Capture the cell that displays the provided text and extract its (x, y) central coordinate. 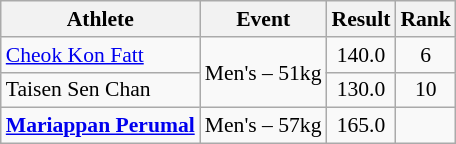
Rank (426, 19)
Athlete (100, 19)
Taisen Sen Chan (100, 90)
Men's – 51kg (264, 72)
Men's – 57kg (264, 126)
Mariappan Perumal (100, 126)
130.0 (362, 90)
165.0 (362, 126)
6 (426, 55)
Event (264, 19)
Result (362, 19)
10 (426, 90)
Cheok Kon Fatt (100, 55)
140.0 (362, 55)
